Scan for the cell matching the given text and deliver its [X, Y] coordinate at center. 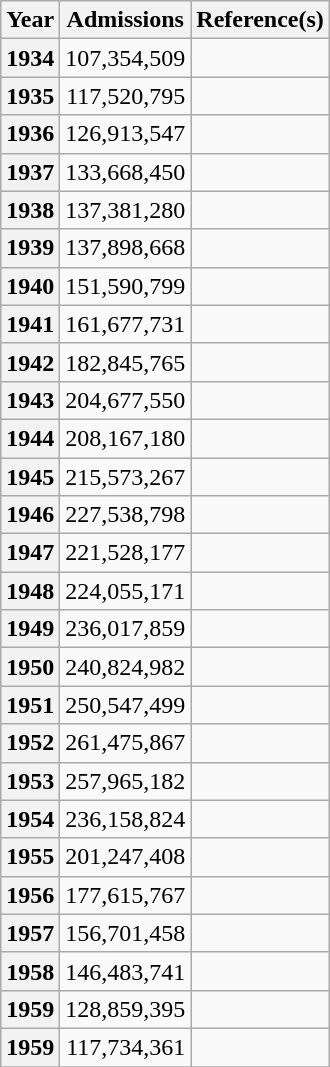
1948 [30, 591]
1957 [30, 933]
137,381,280 [126, 210]
Year [30, 20]
1936 [30, 134]
201,247,408 [126, 857]
1954 [30, 819]
1935 [30, 96]
221,528,177 [126, 553]
204,677,550 [126, 400]
1951 [30, 705]
1942 [30, 362]
1946 [30, 515]
208,167,180 [126, 438]
Admissions [126, 20]
1955 [30, 857]
250,547,499 [126, 705]
227,538,798 [126, 515]
117,734,361 [126, 1047]
236,017,859 [126, 629]
1937 [30, 172]
1939 [30, 248]
107,354,509 [126, 58]
1938 [30, 210]
1956 [30, 895]
146,483,741 [126, 971]
1944 [30, 438]
236,158,824 [126, 819]
1940 [30, 286]
1947 [30, 553]
151,590,799 [126, 286]
240,824,982 [126, 667]
133,668,450 [126, 172]
1953 [30, 781]
137,898,668 [126, 248]
224,055,171 [126, 591]
1945 [30, 477]
Reference(s) [260, 20]
1952 [30, 743]
126,913,547 [126, 134]
156,701,458 [126, 933]
177,615,767 [126, 895]
128,859,395 [126, 1009]
261,475,867 [126, 743]
1949 [30, 629]
161,677,731 [126, 324]
257,965,182 [126, 781]
1934 [30, 58]
1958 [30, 971]
182,845,765 [126, 362]
1950 [30, 667]
1943 [30, 400]
1941 [30, 324]
215,573,267 [126, 477]
117,520,795 [126, 96]
